Detect which cell encompasses the target text, then output its [X, Y] center coordinate. 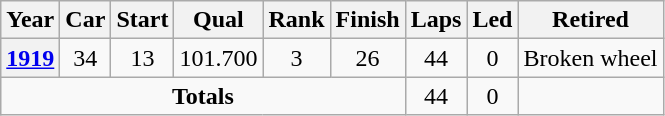
Start [142, 20]
34 [86, 58]
3 [296, 58]
13 [142, 58]
Qual [218, 20]
Rank [296, 20]
Year [30, 20]
Car [86, 20]
Laps [436, 20]
Broken wheel [590, 58]
101.700 [218, 58]
Led [492, 20]
Totals [203, 96]
Retired [590, 20]
26 [368, 58]
Finish [368, 20]
1919 [30, 58]
